Search for the cell housing the specified text and yield its (x, y) center coordinate. 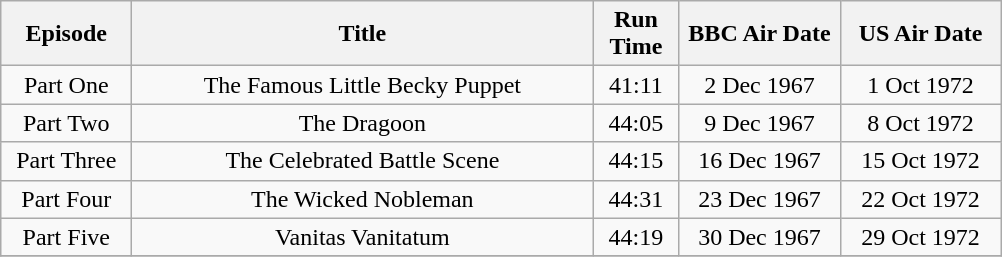
Vanitas Vanitatum (362, 237)
22 Oct 1972 (920, 199)
44:31 (636, 199)
9 Dec 1967 (760, 123)
Title (362, 34)
15 Oct 1972 (920, 161)
1 Oct 1972 (920, 85)
The Celebrated Battle Scene (362, 161)
44:19 (636, 237)
The Dragoon (362, 123)
2 Dec 1967 (760, 85)
The Wicked Nobleman (362, 199)
US Air Date (920, 34)
Part One (66, 85)
30 Dec 1967 (760, 237)
The Famous Little Becky Puppet (362, 85)
Part Five (66, 237)
BBC Air Date (760, 34)
16 Dec 1967 (760, 161)
44:05 (636, 123)
Run Time (636, 34)
44:15 (636, 161)
41:11 (636, 85)
23 Dec 1967 (760, 199)
29 Oct 1972 (920, 237)
Part Three (66, 161)
Part Two (66, 123)
Part Four (66, 199)
Episode (66, 34)
8 Oct 1972 (920, 123)
